Scan for the cell matching the given text and deliver its [x, y] coordinate at center. 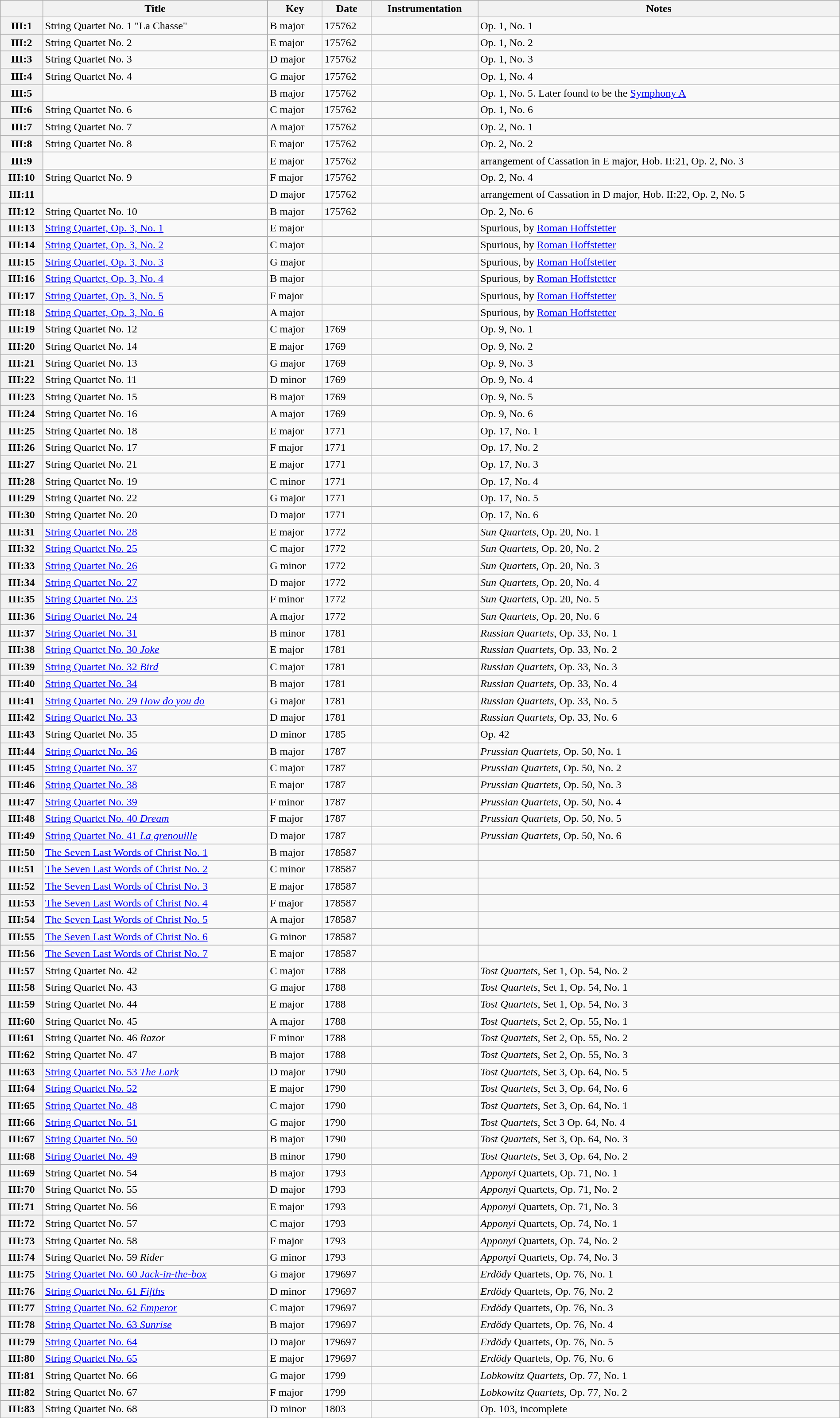
Date [347, 9]
Op. 1, No. 2 [659, 43]
III:39 [21, 667]
III:8 [21, 144]
III:82 [21, 1392]
III:64 [21, 1089]
III:34 [21, 582]
III:5 [21, 93]
III:69 [21, 1173]
III:74 [21, 1257]
III:50 [21, 852]
String Quartet, Op. 3, No. 3 [155, 262]
Prussian Quartets, Op. 50, No. 1 [659, 751]
III:73 [21, 1240]
The Seven Last Words of Christ No. 1 [155, 852]
III:38 [21, 650]
String Quartet No. 57 [155, 1223]
III:25 [21, 430]
Erdödy Quartets, Op. 76, No. 6 [659, 1359]
String Quartet No. 67 [155, 1392]
Lobkowitz Quartets, Op. 77, No. 2 [659, 1392]
III:18 [21, 313]
String Quartet No. 62 Emperor [155, 1308]
String Quartet No. 22 [155, 498]
String Quartet No. 25 [155, 549]
III:27 [21, 464]
String Quartet No. 49 [155, 1156]
III:30 [21, 515]
String Quartet No. 50 [155, 1139]
String Quartet No. 21 [155, 464]
Sun Quartets, Op. 20, No. 4 [659, 582]
Op. 17, No. 3 [659, 464]
Instrumentation [424, 9]
Sun Quartets, Op. 20, No. 3 [659, 566]
String Quartet No. 12 [155, 329]
String Quartet No. 36 [155, 751]
III:78 [21, 1325]
III:22 [21, 380]
III:81 [21, 1375]
String Quartet No. 6 [155, 110]
Op. 1, No. 1 [659, 26]
Erdödy Quartets, Op. 76, No. 5 [659, 1342]
arrangement of Cassation in E major, Hob. II:21, Op. 2, No. 3 [659, 160]
String Quartet, Op. 3, No. 5 [155, 296]
Op. 2, No. 1 [659, 127]
String Quartet No. 13 [155, 363]
Apponyi Quartets, Op. 71, No. 1 [659, 1173]
III:56 [21, 953]
III:41 [21, 700]
III:67 [21, 1139]
The Seven Last Words of Christ No. 3 [155, 886]
Tost Quartets, Set 3, Op. 64, No. 1 [659, 1105]
Op. 17, No. 4 [659, 481]
The Seven Last Words of Christ No. 5 [155, 920]
String Quartet No. 39 [155, 802]
III:12 [21, 211]
String Quartet No. 23 [155, 599]
String Quartet No. 3 [155, 59]
Erdödy Quartets, Op. 76, No. 3 [659, 1308]
III:13 [21, 228]
III:14 [21, 245]
String Quartet No. 63 Sunrise [155, 1325]
III:20 [21, 346]
III:3 [21, 59]
Tost Quartets, Set 3, Op. 64, No. 2 [659, 1156]
Prussian Quartets, Op. 50, No. 4 [659, 802]
String Quartet No. 53 The Lark [155, 1072]
String Quartet No. 24 [155, 616]
arrangement of Cassation in D major, Hob. II:22, Op. 2, No. 5 [659, 194]
String Quartet No. 28 [155, 532]
Op. 1, No. 4 [659, 76]
Op. 1, No. 3 [659, 59]
Prussian Quartets, Op. 50, No. 3 [659, 785]
Op. 9, No. 2 [659, 346]
Russian Quartets, Op. 33, No. 2 [659, 650]
III:23 [21, 397]
String Quartet No. 51 [155, 1122]
Apponyi Quartets, Op. 74, No. 3 [659, 1257]
String Quartet No. 31 [155, 633]
III:57 [21, 970]
III:1 [21, 26]
Prussian Quartets, Op. 50, No. 6 [659, 836]
III:71 [21, 1207]
III:33 [21, 566]
String Quartet No. 43 [155, 987]
String Quartet No. 55 [155, 1190]
III:83 [21, 1409]
III:16 [21, 279]
III:51 [21, 869]
String Quartet No. 14 [155, 346]
III:47 [21, 802]
String Quartet No. 61 Fifths [155, 1291]
Op. 1, No. 5. Later found to be the Symphony A [659, 93]
Erdödy Quartets, Op. 76, No. 1 [659, 1274]
III:54 [21, 920]
Op. 9, No. 3 [659, 363]
String Quartet No. 47 [155, 1055]
String Quartet No. 2 [155, 43]
Prussian Quartets, Op. 50, No. 5 [659, 819]
III:58 [21, 987]
String Quartet No. 19 [155, 481]
III:42 [21, 717]
III:37 [21, 633]
Op. 9, No. 6 [659, 414]
Op. 17, No. 2 [659, 447]
III:45 [21, 768]
Tost Quartets, Set 2, Op. 55, No. 3 [659, 1055]
III:2 [21, 43]
III:29 [21, 498]
III:60 [21, 1021]
III:19 [21, 329]
Op. 103, incomplete [659, 1409]
III:62 [21, 1055]
String Quartet No. 4 [155, 76]
String Quartet No. 34 [155, 684]
String Quartet No. 40 Dream [155, 819]
String Quartet No. 8 [155, 144]
String Quartet No. 42 [155, 970]
III:40 [21, 684]
String Quartet No. 52 [155, 1089]
III:49 [21, 836]
III:76 [21, 1291]
String Quartet No. 64 [155, 1342]
String Quartet No. 38 [155, 785]
String Quartet No. 27 [155, 582]
String Quartet No. 54 [155, 1173]
Sun Quartets, Op. 20, No. 6 [659, 616]
String Quartet No. 1 "La Chasse" [155, 26]
String Quartet No. 68 [155, 1409]
Op. 9, No. 1 [659, 329]
Russian Quartets, Op. 33, No. 5 [659, 700]
III:80 [21, 1359]
Op. 2, No. 2 [659, 144]
III:75 [21, 1274]
String Quartet No. 46 Razor [155, 1038]
Op. 17, No. 5 [659, 498]
String Quartet No. 33 [155, 717]
III:9 [21, 160]
Tost Quartets, Set 3, Op. 64, No. 3 [659, 1139]
III:36 [21, 616]
III:26 [21, 447]
String Quartet No. 58 [155, 1240]
String Quartet No. 37 [155, 768]
Erdödy Quartets, Op. 76, No. 2 [659, 1291]
Title [155, 9]
String Quartet No. 48 [155, 1105]
Op. 1, No. 6 [659, 110]
III:61 [21, 1038]
III:77 [21, 1308]
III:48 [21, 819]
III:70 [21, 1190]
String Quartet, Op. 3, No. 6 [155, 313]
III:21 [21, 363]
III:43 [21, 734]
Russian Quartets, Op. 33, No. 1 [659, 633]
String Quartet No. 20 [155, 515]
String Quartet No. 65 [155, 1359]
Op. 2, No. 4 [659, 177]
Apponyi Quartets, Op. 74, No. 2 [659, 1240]
String Quartet No. 59 Rider [155, 1257]
Tost Quartets, Set 1, Op. 54, No. 1 [659, 987]
Op. 9, No. 4 [659, 380]
Tost Quartets, Set 2, Op. 55, No. 2 [659, 1038]
String Quartet No. 56 [155, 1207]
String Quartet No. 60 Jack-in-the-box [155, 1274]
Op. 2, No. 6 [659, 211]
Key [295, 9]
Lobkowitz Quartets, Op. 77, No. 1 [659, 1375]
III:31 [21, 532]
String Quartet No. 17 [155, 447]
III:65 [21, 1105]
III:17 [21, 296]
III:59 [21, 1004]
Tost Quartets, Set 3, Op. 64, No. 6 [659, 1089]
III:11 [21, 194]
String Quartet No. 44 [155, 1004]
String Quartet No. 7 [155, 127]
Sun Quartets, Op. 20, No. 5 [659, 599]
III:68 [21, 1156]
String Quartet No. 41 La grenouille [155, 836]
Op. 17, No. 6 [659, 515]
Tost Quartets, Set 1, Op. 54, No. 2 [659, 970]
String Quartet No. 16 [155, 414]
The Seven Last Words of Christ No. 4 [155, 903]
III:10 [21, 177]
String Quartet No. 10 [155, 211]
III:52 [21, 886]
The Seven Last Words of Christ No. 7 [155, 953]
Op. 17, No. 1 [659, 430]
III:79 [21, 1342]
String Quartet No. 30 Joke [155, 650]
String Quartet No. 18 [155, 430]
Russian Quartets, Op. 33, No. 4 [659, 684]
String Quartet No. 29 How do you do [155, 700]
String Quartet No. 26 [155, 566]
Prussian Quartets, Op. 50, No. 2 [659, 768]
Erdödy Quartets, Op. 76, No. 4 [659, 1325]
III:6 [21, 110]
III:35 [21, 599]
String Quartet No. 45 [155, 1021]
String Quartet, Op. 3, No. 4 [155, 279]
III:44 [21, 751]
III:28 [21, 481]
III:4 [21, 76]
Tost Quartets, Set 3 Op. 64, No. 4 [659, 1122]
String Quartet, Op. 3, No. 2 [155, 245]
String Quartet No. 11 [155, 380]
1785 [347, 734]
Sun Quartets, Op. 20, No. 2 [659, 549]
Notes [659, 9]
III:66 [21, 1122]
The Seven Last Words of Christ No. 6 [155, 937]
Tost Quartets, Set 1, Op. 54, No. 3 [659, 1004]
1803 [347, 1409]
III:32 [21, 549]
String Quartet No. 35 [155, 734]
Sun Quartets, Op. 20, No. 1 [659, 532]
Op. 42 [659, 734]
III:46 [21, 785]
String Quartet No. 15 [155, 397]
III:15 [21, 262]
String Quartet No. 9 [155, 177]
String Quartet No. 66 [155, 1375]
Apponyi Quartets, Op. 71, No. 2 [659, 1190]
III:55 [21, 937]
String Quartet, Op. 3, No. 1 [155, 228]
Tost Quartets, Set 3, Op. 64, No. 5 [659, 1072]
III:72 [21, 1223]
III:63 [21, 1072]
The Seven Last Words of Christ No. 2 [155, 869]
III:7 [21, 127]
String Quartet No. 32 Bird [155, 667]
Russian Quartets, Op. 33, No. 6 [659, 717]
III:53 [21, 903]
Op. 9, No. 5 [659, 397]
Russian Quartets, Op. 33, No. 3 [659, 667]
III:24 [21, 414]
Apponyi Quartets, Op. 74, No. 1 [659, 1223]
Tost Quartets, Set 2, Op. 55, No. 1 [659, 1021]
Apponyi Quartets, Op. 71, No. 3 [659, 1207]
